Extract the (x, y) coordinate from the center of the cell holding the provided text.  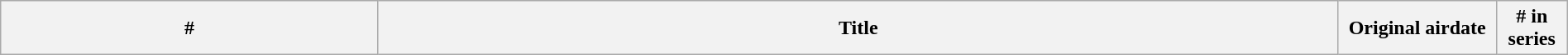
Title (858, 28)
# in series (1532, 28)
# (190, 28)
Original airdate (1417, 28)
